For the text-containing cell, return its midpoint in (X, Y) coordinate format. 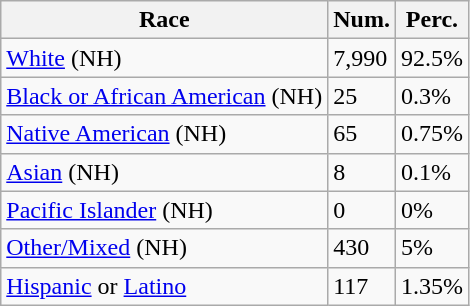
Perc. (432, 20)
8 (362, 172)
Num. (362, 20)
0% (432, 210)
Other/Mixed (NH) (164, 248)
0.75% (432, 134)
25 (362, 96)
Native American (NH) (164, 134)
5% (432, 248)
Asian (NH) (164, 172)
1.35% (432, 286)
Pacific Islander (NH) (164, 210)
0.3% (432, 96)
White (NH) (164, 58)
0 (362, 210)
7,990 (362, 58)
0.1% (432, 172)
65 (362, 134)
430 (362, 248)
Hispanic or Latino (164, 286)
92.5% (432, 58)
117 (362, 286)
Black or African American (NH) (164, 96)
Race (164, 20)
